Extract the (x, y) coordinate from the center of the cell holding the provided text.  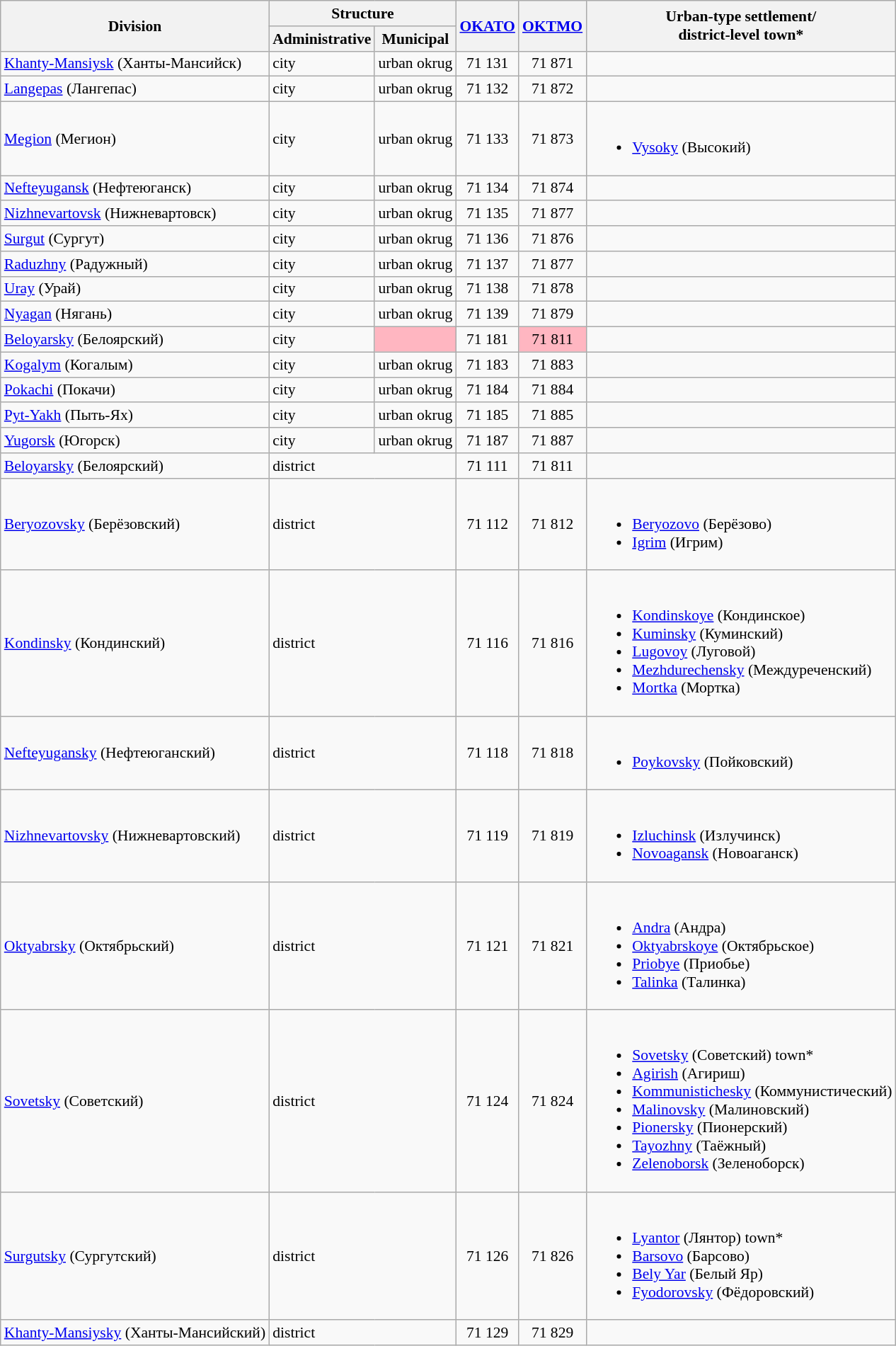
OKTMO (552, 25)
Structure (362, 13)
Kondinsky (Кондинский) (134, 643)
Langepas (Лангепас) (134, 89)
71 131 (487, 64)
71 129 (487, 1333)
71 119 (487, 836)
Pyt-Yakh (Пыть-Ях) (134, 416)
71 137 (487, 264)
Raduzhny (Радужный) (134, 264)
71 878 (552, 289)
Beryozovsky (Берёзовский) (134, 524)
Khanty-Mansiysky (Ханты-Мансийский) (134, 1333)
Nizhnevartovsky (Нижневартовский) (134, 836)
71 879 (552, 314)
71 124 (487, 1100)
Nefteyugansky (Нефтеюганский) (134, 753)
Nyagan (Нягань) (134, 314)
71 183 (487, 365)
Kondinskoye (Кондинское)Kuminsky (Куминский)Lugovoy (Луговой)Mezhdurechensky (Междуреченский)Mortka (Мортка) (740, 643)
Andra (Андра)Oktyabrskoye (Октябрьское)Priobye (Приобье)Talinka (Талинка) (740, 946)
Vysoky (Высокий) (740, 139)
Urban-type settlement/district-level town* (740, 25)
71 876 (552, 239)
71 118 (487, 753)
71 826 (552, 1256)
Yugorsk (Югорск) (134, 440)
71 871 (552, 64)
71 874 (552, 188)
71 872 (552, 89)
71 116 (487, 643)
71 821 (552, 946)
Surgutsky (Сургутский) (134, 1256)
71 185 (487, 416)
OKATO (487, 25)
Surgut (Сургут) (134, 239)
Pokachi (Покачи) (134, 390)
71 138 (487, 289)
Poykovsky (Пойковский) (740, 753)
Administrative (321, 39)
Oktyabrsky (Октябрьский) (134, 946)
71 819 (552, 836)
Lyantor (Лянтор) town*Barsovo (Барсово)Bely Yar (Белый Яр)Fyodorovsky (Фёдоровский) (740, 1256)
71 873 (552, 139)
Uray (Урай) (134, 289)
71 818 (552, 753)
71 135 (487, 214)
71 111 (487, 466)
71 816 (552, 643)
71 139 (487, 314)
71 887 (552, 440)
Kogalym (Когалым) (134, 365)
71 884 (552, 390)
71 824 (552, 1100)
71 829 (552, 1333)
Nizhnevartovsk (Нижневартовск) (134, 214)
71 181 (487, 340)
71 885 (552, 416)
71 133 (487, 139)
Nefteyugansk (Нефтеюганск) (134, 188)
Division (134, 25)
71 187 (487, 440)
Beryozovo (Берёзово)Igrim (Игрим) (740, 524)
Izluchinsk (Излучинск)Novoagansk (Новоаганск) (740, 836)
71 134 (487, 188)
71 812 (552, 524)
71 121 (487, 946)
Sovetsky (Советский) (134, 1100)
71 112 (487, 524)
71 883 (552, 365)
71 136 (487, 239)
71 132 (487, 89)
Megion (Мегион) (134, 139)
71 184 (487, 390)
71 126 (487, 1256)
Khanty-Mansiysk (Ханты-Мансийск) (134, 64)
Municipal (415, 39)
